Search for the cell housing the specified text and yield its [X, Y] center coordinate. 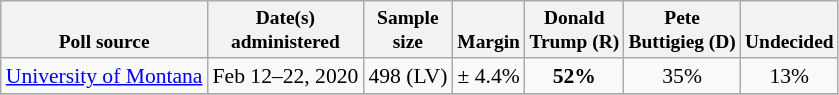
Samplesize [408, 30]
52% [574, 76]
Date(s)administered [286, 30]
DonaldTrump (R) [574, 30]
35% [682, 76]
University of Montana [104, 76]
13% [789, 76]
Feb 12–22, 2020 [286, 76]
Poll source [104, 30]
PeteButtigieg (D) [682, 30]
Margin [488, 30]
498 (LV) [408, 76]
Undecided [789, 30]
± 4.4% [488, 76]
